Detect which cell encompasses the target text, then output its (x, y) center coordinate. 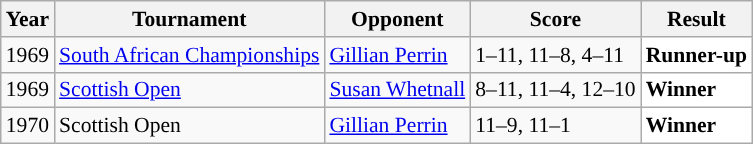
1970 (28, 126)
1–11, 11–8, 4–11 (555, 55)
South African Championships (189, 55)
Susan Whetnall (397, 90)
Runner-up (696, 55)
Score (555, 19)
Result (696, 19)
Tournament (189, 19)
8–11, 11–4, 12–10 (555, 90)
Year (28, 19)
11–9, 11–1 (555, 126)
Opponent (397, 19)
